Extract the (x, y) coordinate from the center of the cell holding the provided text.  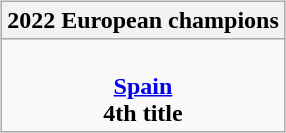
2022 European champions (144, 20)
Spain4th title (144, 85)
